Provide the (x, y) coordinate of the cell's center where the given text is located.  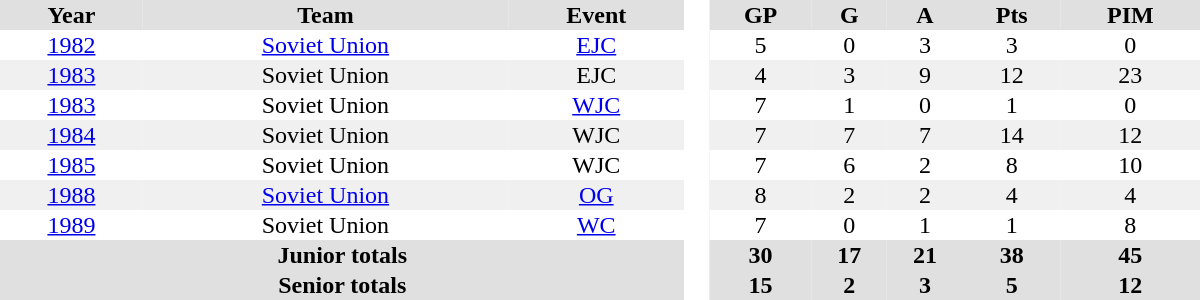
15 (761, 285)
1984 (72, 135)
Event (596, 15)
38 (1012, 255)
17 (849, 255)
Pts (1012, 15)
WC (596, 225)
Year (72, 15)
1989 (72, 225)
23 (1130, 75)
14 (1012, 135)
30 (761, 255)
Team (326, 15)
GP (761, 15)
Senior totals (342, 285)
1985 (72, 165)
OG (596, 195)
21 (925, 255)
1988 (72, 195)
PIM (1130, 15)
9 (925, 75)
6 (849, 165)
45 (1130, 255)
10 (1130, 165)
A (925, 15)
1982 (72, 45)
G (849, 15)
Junior totals (342, 255)
